Find where the given text appears and provide that cell's center as (X, Y) coordinate. 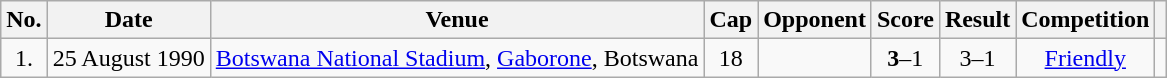
Date (128, 20)
Result (977, 20)
Venue (457, 20)
1. (24, 58)
Competition (1086, 20)
No. (24, 20)
Friendly (1086, 58)
Cap (731, 20)
18 (731, 58)
25 August 1990 (128, 58)
Score (905, 20)
Botswana National Stadium, Gaborone, Botswana (457, 58)
Opponent (815, 20)
